Extract the (x, y) coordinate from the center of the cell holding the provided text.  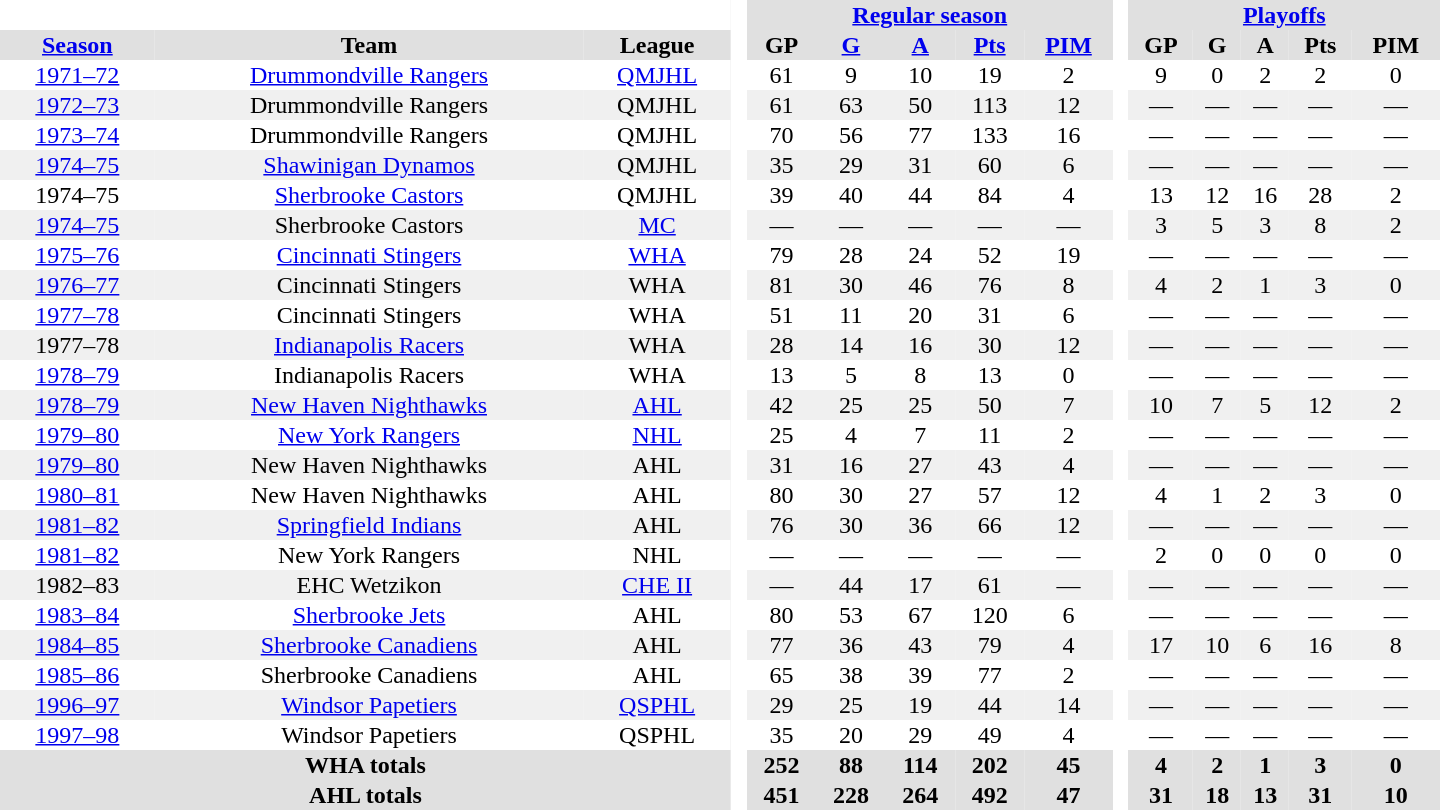
60 (990, 165)
120 (990, 615)
67 (920, 615)
65 (782, 675)
1976–77 (78, 285)
53 (850, 615)
Regular season (930, 15)
46 (920, 285)
1983–84 (78, 615)
1982–83 (78, 585)
1985–86 (78, 675)
84 (990, 195)
Team (370, 45)
81 (782, 285)
63 (850, 105)
Shawinigan Dynamos (370, 165)
113 (990, 105)
EHC Wetzikon (370, 585)
CHE II (657, 585)
1984–85 (78, 645)
52 (990, 255)
252 (782, 765)
WHA totals (366, 765)
Season (78, 45)
Sherbrooke Jets (370, 615)
League (657, 45)
AHL totals (366, 795)
1975–76 (78, 255)
1972–73 (78, 105)
18 (1217, 795)
133 (990, 135)
202 (990, 765)
56 (850, 135)
70 (782, 135)
49 (990, 735)
264 (920, 795)
1973–74 (78, 135)
47 (1068, 795)
1980–81 (78, 495)
88 (850, 765)
1971–72 (78, 75)
451 (782, 795)
1996–97 (78, 705)
51 (782, 315)
1997–98 (78, 735)
42 (782, 405)
492 (990, 795)
228 (850, 795)
MC (657, 225)
24 (920, 255)
40 (850, 195)
Playoffs (1284, 15)
114 (920, 765)
57 (990, 495)
Springfield Indians (370, 525)
45 (1068, 765)
38 (850, 675)
66 (990, 525)
